Provide the (X, Y) coordinate of the cell's center where the given text is located.  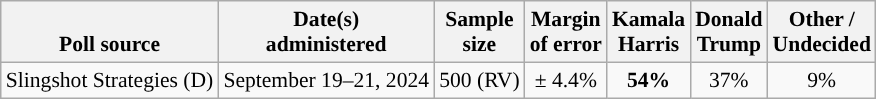
Poll source (110, 32)
KamalaHarris (648, 32)
± 4.4% (566, 80)
9% (821, 80)
54% (648, 80)
Marginof error (566, 32)
DonaldTrump (728, 32)
Slingshot Strategies (D) (110, 80)
September 19–21, 2024 (326, 80)
37% (728, 80)
Samplesize (480, 32)
Other /Undecided (821, 32)
500 (RV) (480, 80)
Date(s)administered (326, 32)
